Identify which cell holds the provided text, then report its [x, y] central coordinate. 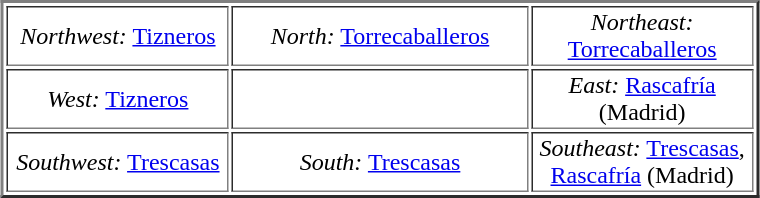
Southeast: Trescasas, Rascafría (Madrid) [642, 162]
Northwest: Tizneros [118, 36]
East: Rascafría (Madrid) [642, 99]
South: Trescasas [380, 162]
Northeast: Torrecaballeros [642, 36]
West: Tizneros [118, 99]
North: Torrecaballeros [380, 36]
Southwest: Trescasas [118, 162]
